Identify which cell holds the provided text, then report its [X, Y] central coordinate. 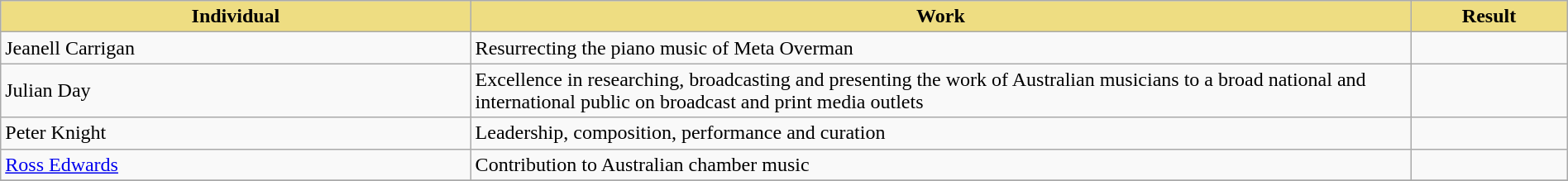
Leadership, composition, performance and curation [941, 133]
Result [1489, 17]
Ross Edwards [236, 164]
Resurrecting the piano music of Meta Overman [941, 48]
Contribution to Australian chamber music [941, 164]
Peter Knight [236, 133]
Julian Day [236, 91]
Individual [236, 17]
Jeanell Carrigan [236, 48]
Work [941, 17]
